Search for the cell housing the specified text and yield its (x, y) center coordinate. 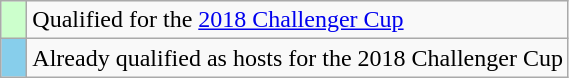
Already qualified as hosts for the 2018 Challenger Cup (298, 58)
Qualified for the 2018 Challenger Cup (298, 20)
